From the cell containing the given text, extract its center point as (X, Y) coordinate. 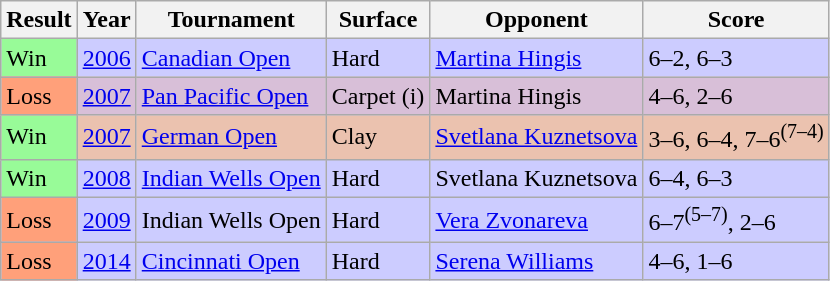
Canadian Open (231, 58)
4–6, 1–6 (736, 261)
Year (106, 20)
Cincinnati Open (231, 261)
Score (736, 20)
6–7(5–7), 2–6 (736, 220)
Result (39, 20)
6–4, 6–3 (736, 178)
Surface (378, 20)
2006 (106, 58)
4–6, 2–6 (736, 96)
Vera Zvonareva (536, 220)
Pan Pacific Open (231, 96)
German Open (231, 138)
Clay (378, 138)
Tournament (231, 20)
6–2, 6–3 (736, 58)
Opponent (536, 20)
Serena Williams (536, 261)
2008 (106, 178)
2009 (106, 220)
3–6, 6–4, 7–6(7–4) (736, 138)
2014 (106, 261)
Carpet (i) (378, 96)
